Pinpoint the cell where the given text exists, returning its (x, y) midpoint coordinate. 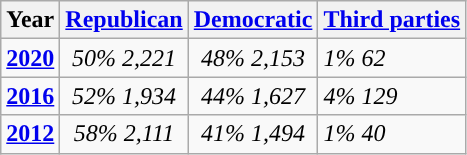
50% 2,221 (124, 58)
58% 2,111 (124, 134)
48% 2,153 (253, 58)
Year (30, 20)
Republican (124, 20)
44% 1,627 (253, 96)
Democratic (253, 20)
52% 1,934 (124, 96)
41% 1,494 (253, 134)
2020 (30, 58)
1% 62 (392, 58)
2016 (30, 96)
1% 40 (392, 134)
Third parties (392, 20)
4% 129 (392, 96)
2012 (30, 134)
